Detect which cell encompasses the target text, then output its (x, y) center coordinate. 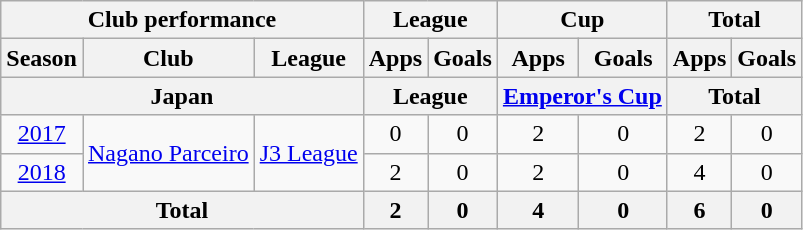
Japan (182, 96)
Club (168, 58)
Nagano Parceiro (168, 153)
Emperor's Cup (582, 96)
Season (42, 58)
2018 (42, 172)
Club performance (182, 20)
2017 (42, 134)
Cup (582, 20)
6 (699, 210)
J3 League (308, 153)
